Capture the cell that displays the provided text and extract its [X, Y] central coordinate. 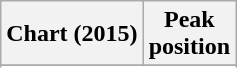
Peak position [189, 34]
Chart (2015) [72, 34]
